Extract the (x, y) coordinate from the center of the cell holding the provided text.  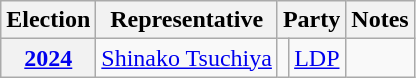
LDP (318, 58)
Representative (187, 20)
Party (311, 20)
Notes (380, 20)
Election (48, 20)
Shinako Tsuchiya (187, 58)
2024 (48, 58)
